From the cell containing the given text, extract its center point as [x, y] coordinate. 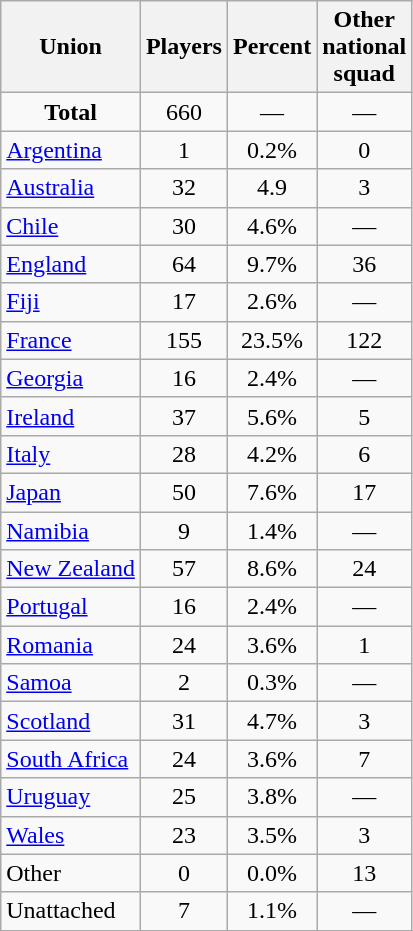
8.6% [272, 569]
1.1% [272, 911]
Union [71, 47]
32 [184, 188]
Other [71, 873]
0.0% [272, 873]
13 [364, 873]
36 [364, 264]
Fiji [71, 302]
Ireland [71, 416]
Unattached [71, 911]
37 [184, 416]
Portugal [71, 607]
Chile [71, 226]
5.6% [272, 416]
Italy [71, 454]
64 [184, 264]
30 [184, 226]
23.5% [272, 340]
Othernationalsquad [364, 47]
England [71, 264]
Romania [71, 645]
660 [184, 112]
9 [184, 531]
1.4% [272, 531]
23 [184, 835]
5 [364, 416]
155 [184, 340]
France [71, 340]
3.8% [272, 797]
Georgia [71, 378]
Wales [71, 835]
Players [184, 47]
Samoa [71, 683]
Total [71, 112]
Scotland [71, 721]
Namibia [71, 531]
28 [184, 454]
Australia [71, 188]
50 [184, 492]
Percent [272, 47]
6 [364, 454]
Argentina [71, 150]
57 [184, 569]
Uruguay [71, 797]
4.2% [272, 454]
3.5% [272, 835]
31 [184, 721]
New Zealand [71, 569]
2 [184, 683]
4.7% [272, 721]
4.9 [272, 188]
9.7% [272, 264]
2.6% [272, 302]
Japan [71, 492]
0.3% [272, 683]
122 [364, 340]
25 [184, 797]
South Africa [71, 759]
4.6% [272, 226]
7.6% [272, 492]
0.2% [272, 150]
